Provide the [X, Y] coordinate of the cell's center where the given text is located.  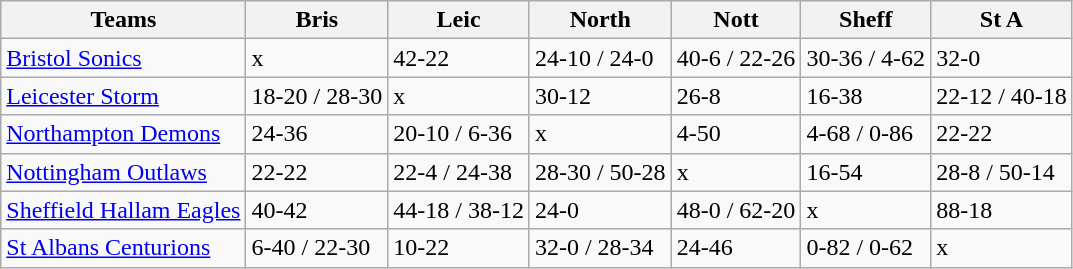
Northampton Demons [124, 134]
28-30 / 50-28 [600, 172]
18-20 / 28-30 [317, 96]
24-0 [600, 210]
32-0 / 28-34 [600, 248]
10-22 [459, 248]
32-0 [1002, 58]
42-22 [459, 58]
30-36 / 4-62 [866, 58]
24-10 / 24-0 [600, 58]
Bris [317, 20]
North [600, 20]
30-12 [600, 96]
24-46 [736, 248]
88-18 [1002, 210]
40-42 [317, 210]
St Albans Centurions [124, 248]
44-18 / 38-12 [459, 210]
16-38 [866, 96]
6-40 / 22-30 [317, 248]
4-50 [736, 134]
0-82 / 0-62 [866, 248]
Leicester Storm [124, 96]
Nottingham Outlaws [124, 172]
St A [1002, 20]
40-6 / 22-26 [736, 58]
4-68 / 0-86 [866, 134]
26-8 [736, 96]
20-10 / 6-36 [459, 134]
16-54 [866, 172]
Nott [736, 20]
Sheffield Hallam Eagles [124, 210]
22-4 / 24-38 [459, 172]
Leic [459, 20]
22-12 / 40-18 [1002, 96]
Bristol Sonics [124, 58]
24-36 [317, 134]
Teams [124, 20]
28-8 / 50-14 [1002, 172]
48-0 / 62-20 [736, 210]
Sheff [866, 20]
